Scan for the cell matching the given text and deliver its (x, y) coordinate at center. 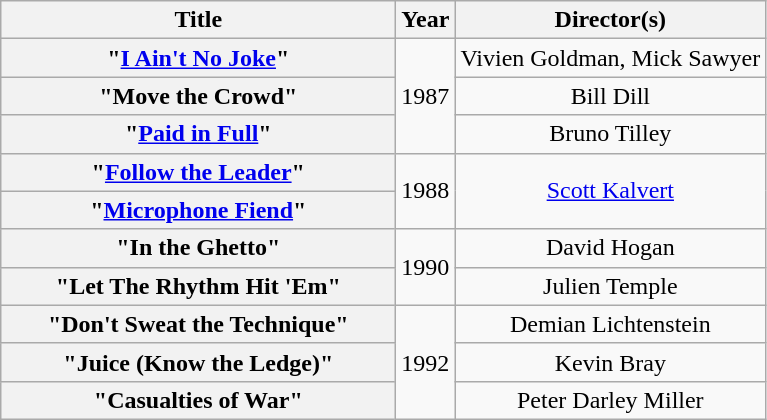
1988 (426, 191)
"Let The Rhythm Hit 'Em" (198, 286)
"Microphone Fiend" (198, 210)
Director(s) (610, 20)
"Juice (Know the Ledge)" (198, 362)
"In the Ghetto" (198, 248)
David Hogan (610, 248)
Demian Lichtenstein (610, 324)
"Don't Sweat the Technique" (198, 324)
Scott Kalvert (610, 191)
1992 (426, 362)
Bruno Tilley (610, 134)
1987 (426, 96)
"Casualties of War" (198, 400)
1990 (426, 267)
Title (198, 20)
"Move the Crowd" (198, 96)
Peter Darley Miller (610, 400)
"Paid in Full" (198, 134)
"Follow the Leader" (198, 172)
Julien Temple (610, 286)
Vivien Goldman, Mick Sawyer (610, 58)
Bill Dill (610, 96)
Year (426, 20)
Kevin Bray (610, 362)
"I Ain't No Joke" (198, 58)
